Identify which cell holds the provided text, then report its (x, y) central coordinate. 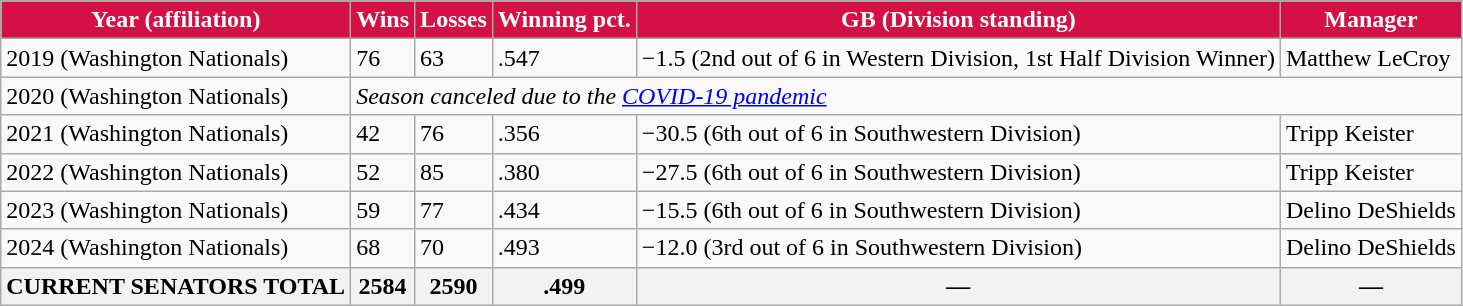
Winning pct. (564, 20)
2584 (383, 286)
−12.0 (3rd out of 6 in Southwestern Division) (958, 248)
59 (383, 210)
Manager (1370, 20)
2022 (Washington Nationals) (176, 172)
2020 (Washington Nationals) (176, 96)
77 (454, 210)
2019 (Washington Nationals) (176, 58)
2023 (Washington Nationals) (176, 210)
Matthew LeCroy (1370, 58)
.356 (564, 134)
Losses (454, 20)
−1.5 (2nd out of 6 in Western Division, 1st Half Division Winner) (958, 58)
−27.5 (6th out of 6 in Southwestern Division) (958, 172)
63 (454, 58)
.493 (564, 248)
Year (affiliation) (176, 20)
2024 (Washington Nationals) (176, 248)
.380 (564, 172)
−15.5 (6th out of 6 in Southwestern Division) (958, 210)
68 (383, 248)
85 (454, 172)
Wins (383, 20)
Season canceled due to the COVID-19 pandemic (906, 96)
.547 (564, 58)
.499 (564, 286)
−30.5 (6th out of 6 in Southwestern Division) (958, 134)
42 (383, 134)
GB (Division standing) (958, 20)
CURRENT SENATORS TOTAL (176, 286)
2590 (454, 286)
52 (383, 172)
2021 (Washington Nationals) (176, 134)
.434 (564, 210)
70 (454, 248)
